Provide the (x, y) coordinate of the cell's center where the given text is located.  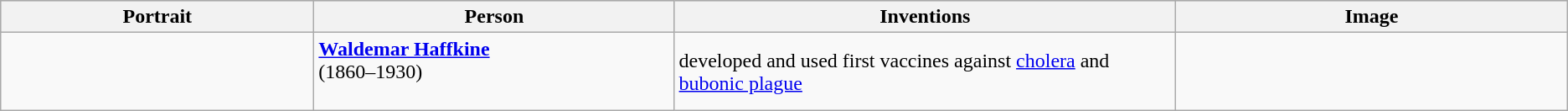
Portrait (157, 17)
Inventions (925, 17)
Image (1372, 17)
Waldemar Haffkine (1860–1930) (494, 71)
developed and used first vaccines against cholera and bubonic plague (925, 71)
Person (494, 17)
